Search for the cell housing the specified text and yield its (x, y) center coordinate. 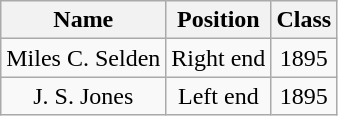
Miles C. Selden (84, 58)
Position (218, 20)
Class (304, 20)
Right end (218, 58)
Left end (218, 96)
J. S. Jones (84, 96)
Name (84, 20)
